Scan for the cell matching the given text and deliver its (x, y) coordinate at center. 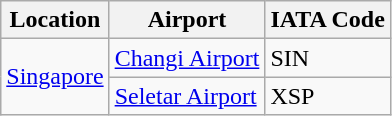
SIN (328, 58)
Airport (187, 20)
Changi Airport (187, 58)
Seletar Airport (187, 96)
Location (55, 20)
XSP (328, 96)
Singapore (55, 77)
IATA Code (328, 20)
